Search for the cell housing the specified text and yield its (X, Y) center coordinate. 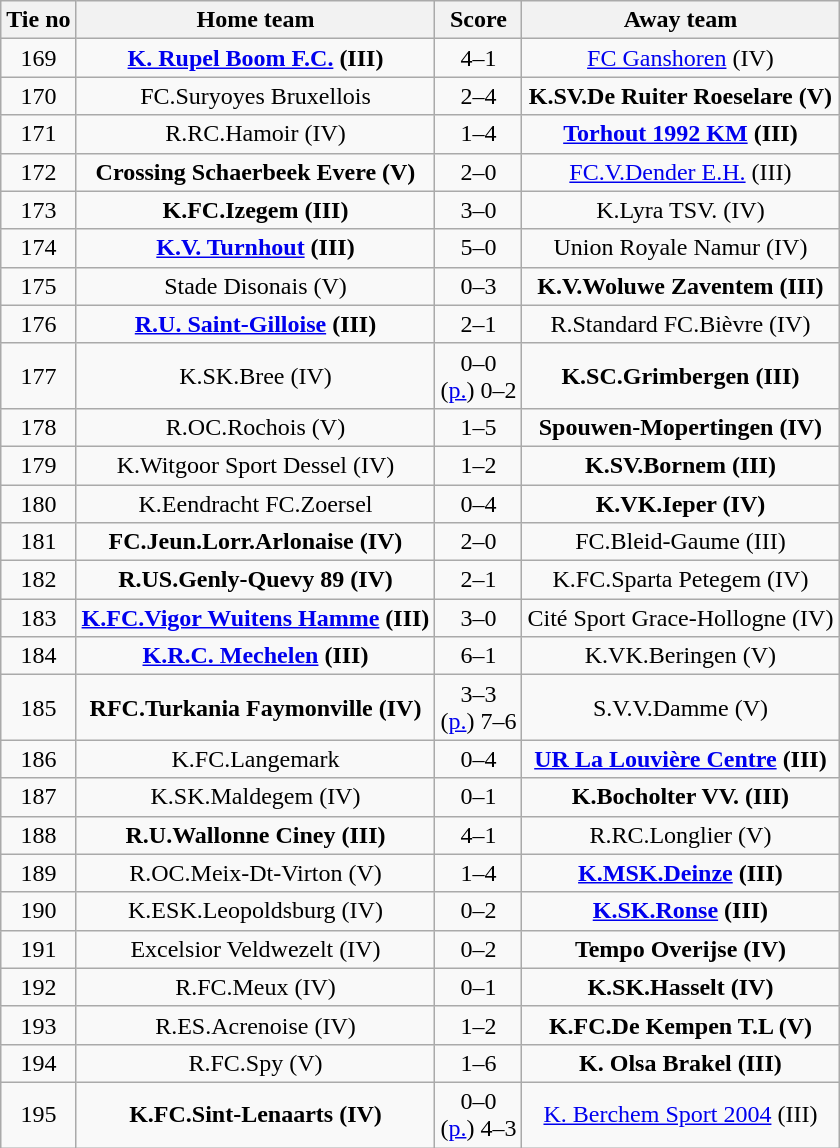
188 (38, 835)
R.U.Wallonne Ciney (III) (256, 835)
K.FC.Izegem (III) (256, 210)
S.V.V.Damme (V) (680, 708)
R.OC.Rochois (V) (256, 427)
191 (38, 949)
R.RC.Longlier (V) (680, 835)
K.Lyra TSV. (IV) (680, 210)
FC.Jeun.Lorr.Arlonaise (IV) (256, 542)
171 (38, 134)
K.Witgoor Sport Dessel (IV) (256, 465)
Crossing Schaerbeek Evere (V) (256, 172)
6–1 (478, 656)
183 (38, 618)
R.FC.Spy (V) (256, 1063)
R.U. Saint-Gilloise (III) (256, 324)
UR La Louvière Centre (III) (680, 759)
K.SC.Grimbergen (III) (680, 376)
189 (38, 873)
K. Berchem Sport 2004 (III) (680, 1114)
K.R.C. Mechelen (III) (256, 656)
195 (38, 1114)
K.SK.Ronse (III) (680, 911)
R.OC.Meix-Dt-Virton (V) (256, 873)
K.V.Woluwe Zaventem (III) (680, 286)
K.ESK.Leopoldsburg (IV) (256, 911)
K. Rupel Boom F.C. (III) (256, 58)
2–4 (478, 96)
K.SV.Bornem (III) (680, 465)
176 (38, 324)
3–3(p.) 7–6 (478, 708)
Home team (256, 20)
Tie no (38, 20)
Tempo Overijse (IV) (680, 949)
K.VK.Ieper (IV) (680, 503)
R.ES.Acrenoise (IV) (256, 1025)
R.RC.Hamoir (IV) (256, 134)
185 (38, 708)
FC.V.Dender E.H. (III) (680, 172)
178 (38, 427)
193 (38, 1025)
Excelsior Veldwezelt (IV) (256, 949)
K.Bocholter VV. (III) (680, 797)
K.MSK.Deinze (III) (680, 873)
FC Ganshoren (IV) (680, 58)
K.SK.Hasselt (IV) (680, 987)
RFC.Turkania Faymonville (IV) (256, 708)
Away team (680, 20)
Cité Sport Grace-Hollogne (IV) (680, 618)
K.V. Turnhout (III) (256, 248)
175 (38, 286)
180 (38, 503)
K.SV.De Ruiter Roeselare (V) (680, 96)
0–0(p.) 4–3 (478, 1114)
R.Standard FC.Bièvre (IV) (680, 324)
K.FC.De Kempen T.L (V) (680, 1025)
K.FC.Langemark (256, 759)
192 (38, 987)
181 (38, 542)
0–3 (478, 286)
FC.Bleid-Gaume (III) (680, 542)
K.Eendracht FC.Zoersel (256, 503)
Spouwen-Mopertingen (IV) (680, 427)
182 (38, 580)
169 (38, 58)
FC.Suryoyes Bruxellois (256, 96)
172 (38, 172)
K.FC.Sparta Petegem (IV) (680, 580)
R.US.Genly-Quevy 89 (IV) (256, 580)
Union Royale Namur (IV) (680, 248)
5–0 (478, 248)
K.FC.Sint-Lenaarts (IV) (256, 1114)
R.FC.Meux (IV) (256, 987)
190 (38, 911)
K.SK.Maldegem (IV) (256, 797)
Score (478, 20)
0–0(p.) 0–2 (478, 376)
173 (38, 210)
194 (38, 1063)
K.VK.Beringen (V) (680, 656)
1–6 (478, 1063)
1–5 (478, 427)
187 (38, 797)
177 (38, 376)
179 (38, 465)
K.SK.Bree (IV) (256, 376)
186 (38, 759)
174 (38, 248)
Stade Disonais (V) (256, 286)
184 (38, 656)
K.FC.Vigor Wuitens Hamme (III) (256, 618)
K. Olsa Brakel (III) (680, 1063)
170 (38, 96)
Torhout 1992 KM (III) (680, 134)
